Capture the cell that displays the provided text and extract its (x, y) central coordinate. 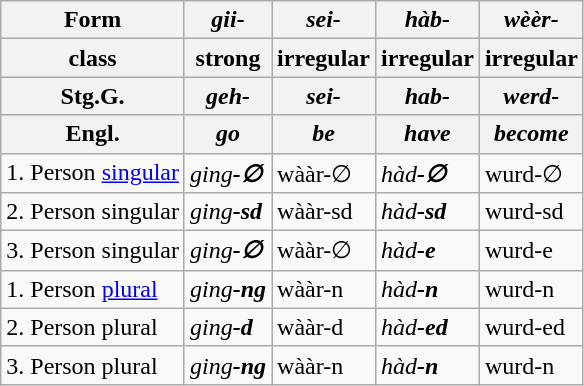
have (427, 134)
hàd-ed (427, 327)
wurd-ed (531, 327)
1. Person plural (93, 289)
hàd-∅ (427, 173)
gii- (228, 20)
wurd-e (531, 251)
Engl. (93, 134)
become (531, 134)
be (324, 134)
strong (228, 58)
Stg.G. (93, 96)
ging-sd (228, 212)
hàb- (427, 20)
hab- (427, 96)
hàd-e (427, 251)
wààr-sd (324, 212)
class (93, 58)
go (228, 134)
wurd-sd (531, 212)
Form (93, 20)
geh- (228, 96)
ging-d (228, 327)
1. Person singular (93, 173)
2. Person plural (93, 327)
3. Person singular (93, 251)
wààr-d (324, 327)
2. Person singular (93, 212)
wurd-∅ (531, 173)
wèèr- (531, 20)
werd- (531, 96)
hàd-sd (427, 212)
3. Person plural (93, 365)
